From the cell containing the given text, extract its center point as [X, Y] coordinate. 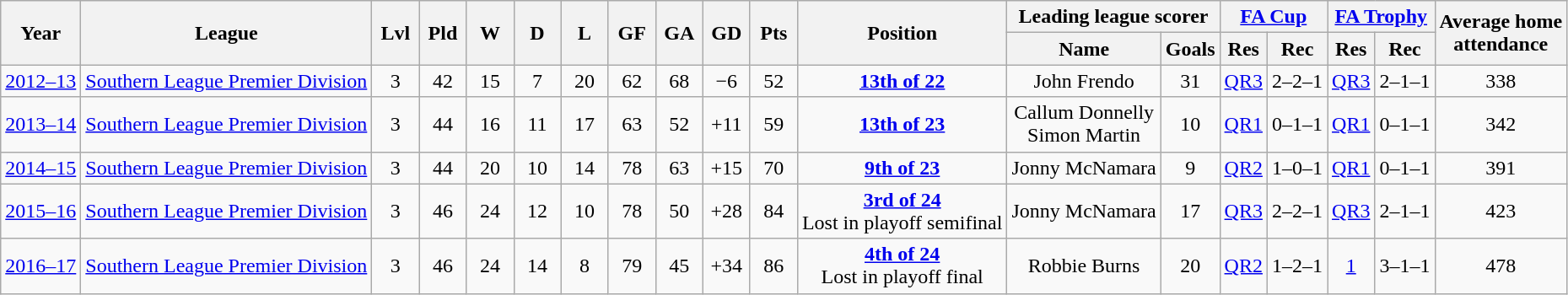
2016–17 [40, 266]
12 [537, 211]
1–2–1 [1297, 266]
+28 [726, 211]
50 [679, 211]
FA Trophy [1382, 17]
Goals [1190, 49]
FA Cup [1274, 17]
2012–13 [40, 81]
59 [773, 125]
342 [1501, 125]
GA [679, 33]
Average homeattendance [1501, 33]
Robbie Burns [1084, 266]
8 [585, 266]
13th of 23 [903, 125]
2014–15 [40, 168]
9th of 23 [903, 168]
478 [1501, 266]
2015–16 [40, 211]
L [585, 33]
9 [1190, 168]
Year [40, 33]
391 [1501, 168]
7 [537, 81]
GF [632, 33]
16 [490, 125]
Pld [443, 33]
W [490, 33]
D [537, 33]
1–0–1 [1297, 168]
+34 [726, 266]
Position [903, 33]
Name [1084, 49]
Lvl [396, 33]
League [226, 33]
70 [773, 168]
338 [1501, 81]
3–1–1 [1405, 266]
423 [1501, 211]
John Frendo [1084, 81]
45 [679, 266]
84 [773, 211]
Leading league scorer [1113, 17]
1 [1351, 266]
GD [726, 33]
+11 [726, 125]
−6 [726, 81]
86 [773, 266]
Callum DonnellySimon Martin [1084, 125]
3rd of 24Lost in playoff semifinal [903, 211]
11 [537, 125]
2013–14 [40, 125]
31 [1190, 81]
68 [679, 81]
4th of 24Lost in playoff final [903, 266]
13th of 22 [903, 81]
+15 [726, 168]
62 [632, 81]
Pts [773, 33]
42 [443, 81]
15 [490, 81]
79 [632, 266]
